Pinpoint the cell where the given text exists, returning its [X, Y] midpoint coordinate. 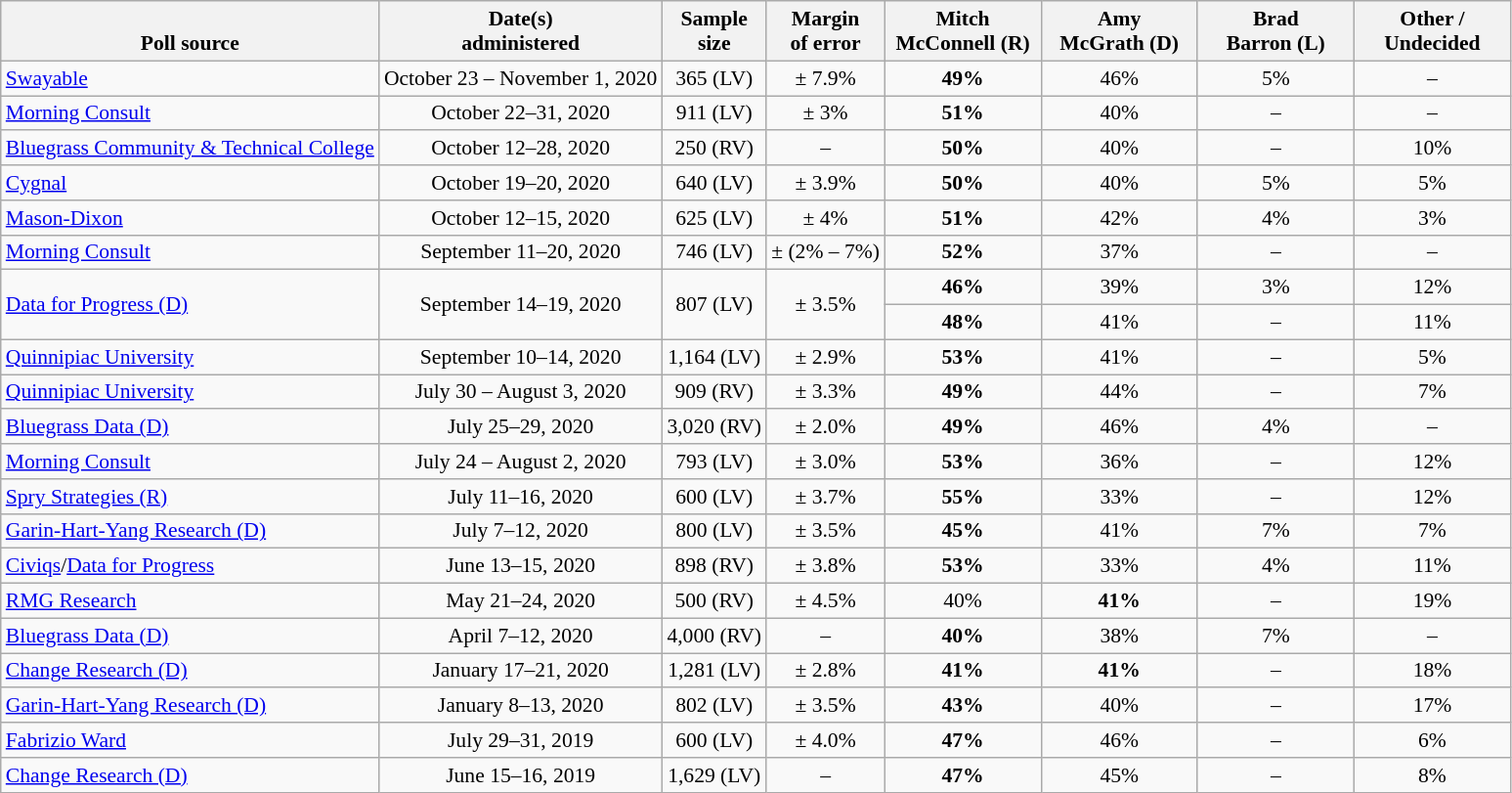
909 (RV) [713, 392]
250 (RV) [713, 149]
± 3% [825, 113]
Mason-Dixon [190, 218]
October 19–20, 2020 [521, 183]
June 15–16, 2019 [521, 775]
January 17–21, 2020 [521, 671]
Bluegrass Community & Technical College [190, 149]
44% [1119, 392]
September 14–19, 2020 [521, 305]
September 10–14, 2020 [521, 357]
Spry Strategies (R) [190, 497]
MitchMcConnell (R) [963, 31]
800 (LV) [713, 531]
October 12–15, 2020 [521, 218]
± 4.5% [825, 601]
39% [1119, 287]
1,164 (LV) [713, 357]
July 7–12, 2020 [521, 531]
Cygnal [190, 183]
Poll source [190, 31]
55% [963, 497]
18% [1432, 671]
500 (RV) [713, 601]
Other /Undecided [1432, 31]
January 8–13, 2020 [521, 706]
17% [1432, 706]
43% [963, 706]
Fabrizio Ward [190, 740]
Data for Progress (D) [190, 305]
± 2.9% [825, 357]
± 3.0% [825, 462]
BradBarron (L) [1275, 31]
± 2.0% [825, 427]
± 3.7% [825, 497]
8% [1432, 775]
1,281 (LV) [713, 671]
365 (LV) [713, 78]
802 (LV) [713, 706]
36% [1119, 462]
AmyMcGrath (D) [1119, 31]
September 11–20, 2020 [521, 252]
625 (LV) [713, 218]
June 13–15, 2020 [521, 566]
July 29–31, 2019 [521, 740]
Civiqs/Data for Progress [190, 566]
6% [1432, 740]
37% [1119, 252]
± 7.9% [825, 78]
± 3.9% [825, 183]
July 30 – August 3, 2020 [521, 392]
July 25–29, 2020 [521, 427]
April 7–12, 2020 [521, 636]
Swayable [190, 78]
807 (LV) [713, 305]
October 12–28, 2020 [521, 149]
52% [963, 252]
October 23 – November 1, 2020 [521, 78]
4,000 (RV) [713, 636]
10% [1432, 149]
May 21–24, 2020 [521, 601]
911 (LV) [713, 113]
1,629 (LV) [713, 775]
± 4.0% [825, 740]
Date(s)administered [521, 31]
48% [963, 323]
July 24 – August 2, 2020 [521, 462]
July 11–16, 2020 [521, 497]
October 22–31, 2020 [521, 113]
746 (LV) [713, 252]
898 (RV) [713, 566]
640 (LV) [713, 183]
3,020 (RV) [713, 427]
Marginof error [825, 31]
RMG Research [190, 601]
793 (LV) [713, 462]
19% [1432, 601]
38% [1119, 636]
± (2% – 7%) [825, 252]
Samplesize [713, 31]
± 2.8% [825, 671]
± 3.8% [825, 566]
± 3.3% [825, 392]
± 4% [825, 218]
42% [1119, 218]
